From the cell containing the given text, extract its center point as (X, Y) coordinate. 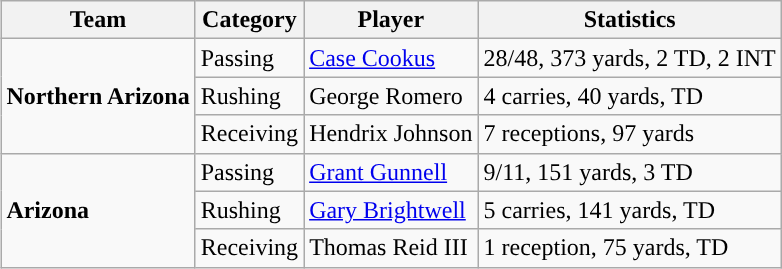
Hendrix Johnson (391, 134)
Arizona (98, 210)
Grant Gunnell (391, 172)
Gary Brightwell (391, 210)
Player (391, 20)
Team (98, 20)
9/11, 151 yards, 3 TD (630, 172)
George Romero (391, 96)
Thomas Reid III (391, 248)
1 reception, 75 yards, TD (630, 248)
5 carries, 141 yards, TD (630, 210)
Case Cookus (391, 58)
28/48, 373 yards, 2 TD, 2 INT (630, 58)
7 receptions, 97 yards (630, 134)
Category (249, 20)
Statistics (630, 20)
Northern Arizona (98, 96)
4 carries, 40 yards, TD (630, 96)
